Return the (X, Y) coordinate for the center point of the cell that contains the specified text.  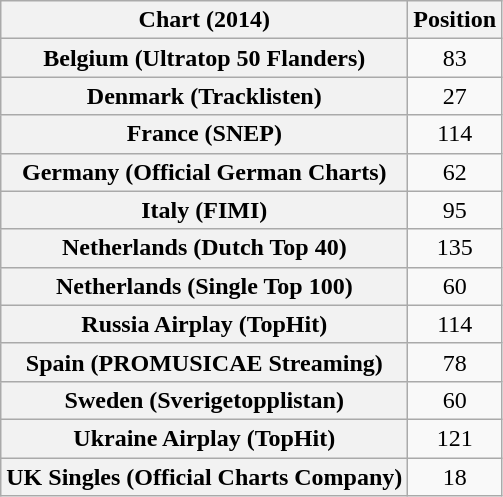
Sweden (Sverigetopplistan) (204, 400)
Italy (FIMI) (204, 210)
18 (455, 477)
France (SNEP) (204, 134)
Denmark (Tracklisten) (204, 96)
Netherlands (Single Top 100) (204, 286)
Position (455, 20)
27 (455, 96)
62 (455, 172)
121 (455, 438)
78 (455, 362)
Belgium (Ultratop 50 Flanders) (204, 58)
83 (455, 58)
Spain (PROMUSICAE Streaming) (204, 362)
95 (455, 210)
Netherlands (Dutch Top 40) (204, 248)
Russia Airplay (TopHit) (204, 324)
Chart (2014) (204, 20)
Ukraine Airplay (TopHit) (204, 438)
UK Singles (Official Charts Company) (204, 477)
135 (455, 248)
Germany (Official German Charts) (204, 172)
